Locate the cell with the specified text and output its [X, Y] center coordinate. 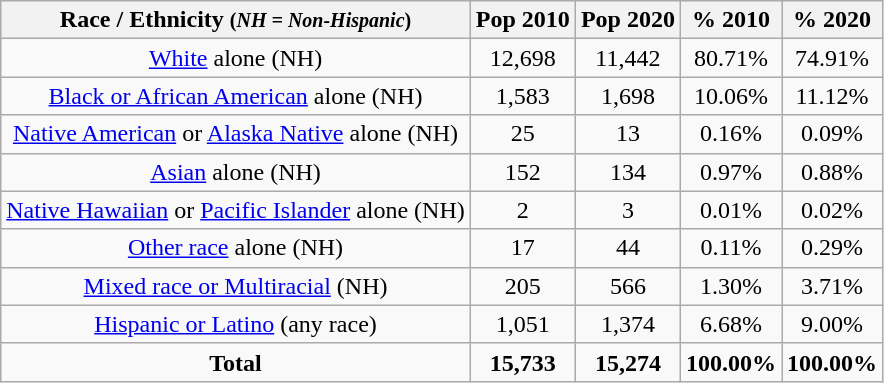
Black or African American alone (NH) [236, 96]
% 2020 [832, 20]
205 [522, 286]
11,442 [628, 58]
6.68% [730, 324]
80.71% [730, 58]
Other race alone (NH) [236, 248]
15,733 [522, 362]
3 [628, 210]
1,583 [522, 96]
Mixed race or Multiracial (NH) [236, 286]
10.06% [730, 96]
White alone (NH) [236, 58]
Hispanic or Latino (any race) [236, 324]
0.16% [730, 134]
1.30% [730, 286]
12,698 [522, 58]
1,374 [628, 324]
0.97% [730, 172]
566 [628, 286]
17 [522, 248]
0.02% [832, 210]
Pop 2020 [628, 20]
0.29% [832, 248]
25 [522, 134]
Total [236, 362]
0.09% [832, 134]
Asian alone (NH) [236, 172]
1,698 [628, 96]
13 [628, 134]
44 [628, 248]
Race / Ethnicity (NH = Non-Hispanic) [236, 20]
74.91% [832, 58]
Pop 2010 [522, 20]
9.00% [832, 324]
0.88% [832, 172]
15,274 [628, 362]
Native Hawaiian or Pacific Islander alone (NH) [236, 210]
% 2010 [730, 20]
1,051 [522, 324]
0.11% [730, 248]
2 [522, 210]
Native American or Alaska Native alone (NH) [236, 134]
3.71% [832, 286]
152 [522, 172]
11.12% [832, 96]
0.01% [730, 210]
134 [628, 172]
